From the cell containing the given text, extract its center point as [X, Y] coordinate. 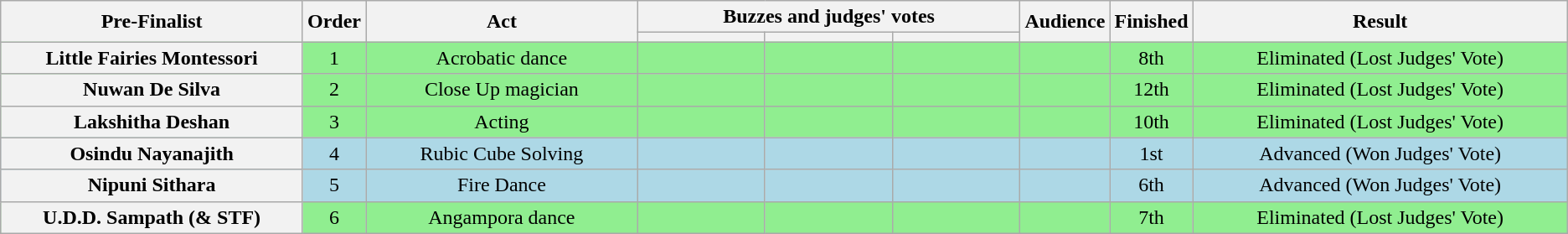
Audience [1065, 22]
Pre-Finalist [152, 22]
6th [1151, 185]
10th [1151, 122]
Fire Dance [501, 185]
Little Fairies Montessori [152, 58]
3 [333, 122]
4 [333, 153]
Finished [1151, 22]
12th [1151, 90]
Acrobatic dance [501, 58]
1st [1151, 153]
2 [333, 90]
7th [1151, 217]
Nipuni Sithara [152, 185]
Acting [501, 122]
Nuwan De Silva [152, 90]
1 [333, 58]
Close Up magician [501, 90]
Angampora dance [501, 217]
6 [333, 217]
Buzzes and judges' votes [829, 17]
U.D.D. Sampath (& STF) [152, 217]
5 [333, 185]
Result [1380, 22]
8th [1151, 58]
Lakshitha Deshan [152, 122]
Act [501, 22]
Order [333, 22]
Rubic Cube Solving [501, 153]
Osindu Nayanajith [152, 153]
